Return the (X, Y) coordinate for the center point of the cell that contains the specified text.  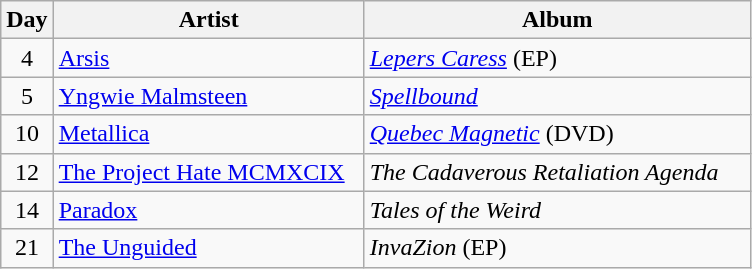
Lepers Caress (EP) (557, 58)
14 (27, 210)
5 (27, 96)
Spellbound (557, 96)
Tales of the Weird (557, 210)
The Cadaverous Retaliation Agenda (557, 172)
12 (27, 172)
Day (27, 20)
21 (27, 248)
InvaZion (EP) (557, 248)
Artist (208, 20)
Metallica (208, 134)
Album (557, 20)
Paradox (208, 210)
Arsis (208, 58)
4 (27, 58)
10 (27, 134)
The Unguided (208, 248)
Yngwie Malmsteen (208, 96)
Quebec Magnetic (DVD) (557, 134)
The Project Hate MCMXCIX (208, 172)
